Return (x, y) of the center of cell containing provided text 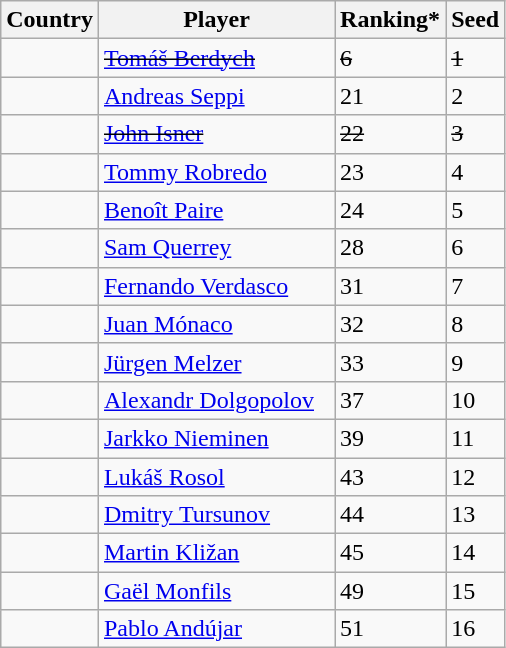
13 (476, 515)
Gaël Monfils (216, 591)
21 (390, 96)
44 (390, 515)
23 (390, 172)
43 (390, 477)
Player (216, 20)
32 (390, 324)
Ranking* (390, 20)
John Isner (216, 134)
45 (390, 553)
Sam Querrey (216, 248)
31 (390, 286)
Benoît Paire (216, 210)
22 (390, 134)
Juan Mónaco (216, 324)
Tommy Robredo (216, 172)
39 (390, 438)
Alexandr Dolgopolov (216, 400)
37 (390, 400)
Martin Kližan (216, 553)
16 (476, 629)
Jürgen Melzer (216, 362)
49 (390, 591)
7 (476, 286)
3 (476, 134)
Pablo Andújar (216, 629)
4 (476, 172)
Country (50, 20)
1 (476, 58)
12 (476, 477)
24 (390, 210)
Dmitry Tursunov (216, 515)
8 (476, 324)
Lukáš Rosol (216, 477)
Seed (476, 20)
11 (476, 438)
9 (476, 362)
2 (476, 96)
Jarkko Nieminen (216, 438)
51 (390, 629)
Fernando Verdasco (216, 286)
33 (390, 362)
28 (390, 248)
Tomáš Berdych (216, 58)
14 (476, 553)
5 (476, 210)
15 (476, 591)
Andreas Seppi (216, 96)
10 (476, 400)
